Return the (x, y) coordinate for the center point of the cell that contains the specified text.  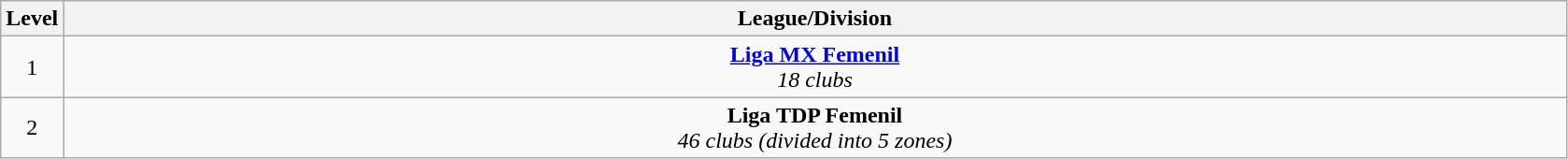
2 (32, 127)
Liga MX Femenil18 clubs (814, 67)
Level (32, 19)
1 (32, 67)
League/Division (814, 19)
Liga TDP Femenil46 clubs (divided into 5 zones) (814, 127)
